Detect which cell encompasses the target text, then output its [X, Y] center coordinate. 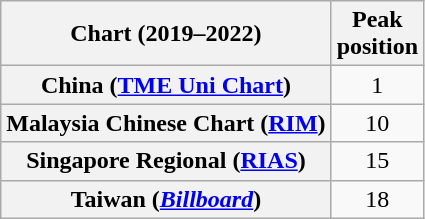
10 [377, 123]
Taiwan (Billboard) [166, 199]
Singapore Regional (RIAS) [166, 161]
1 [377, 85]
Chart (2019–2022) [166, 34]
15 [377, 161]
China (TME Uni Chart) [166, 85]
Peakposition [377, 34]
18 [377, 199]
Malaysia Chinese Chart (RIM) [166, 123]
